Determine the (X, Y) coordinate at the center of the cell enclosing the given text.  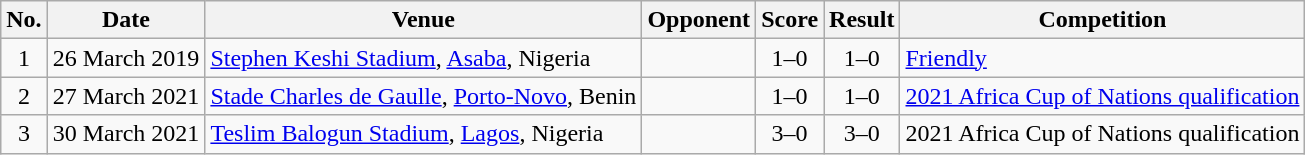
Score (790, 20)
Competition (1102, 20)
3 (24, 134)
2 (24, 96)
27 March 2021 (126, 96)
Stephen Keshi Stadium, Asaba, Nigeria (424, 58)
Friendly (1102, 58)
Stade Charles de Gaulle, Porto-Novo, Benin (424, 96)
Venue (424, 20)
Opponent (699, 20)
1 (24, 58)
Date (126, 20)
Teslim Balogun Stadium, Lagos, Nigeria (424, 134)
26 March 2019 (126, 58)
No. (24, 20)
30 March 2021 (126, 134)
Result (862, 20)
